Determine the (X, Y) coordinate at the center of the cell enclosing the given text.  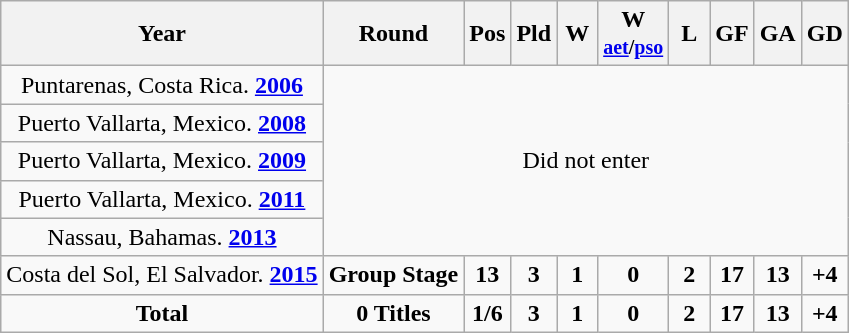
Puerto Vallarta, Mexico. 2011 (162, 199)
Total (162, 313)
Year (162, 34)
Puntarenas, Costa Rica. 2006 (162, 85)
W (578, 34)
Did not enter (586, 161)
Pld (534, 34)
0 Titles (394, 313)
Waet/pso (634, 34)
Nassau, Bahamas. 2013 (162, 237)
Puerto Vallarta, Mexico. 2008 (162, 123)
L (690, 34)
1/6 (488, 313)
Round (394, 34)
Group Stage (394, 275)
Pos (488, 34)
GA (778, 34)
Puerto Vallarta, Mexico. 2009 (162, 161)
GD (824, 34)
GF (732, 34)
Costa del Sol, El Salvador. 2015 (162, 275)
